Scan for the cell matching the given text and deliver its (x, y) coordinate at center. 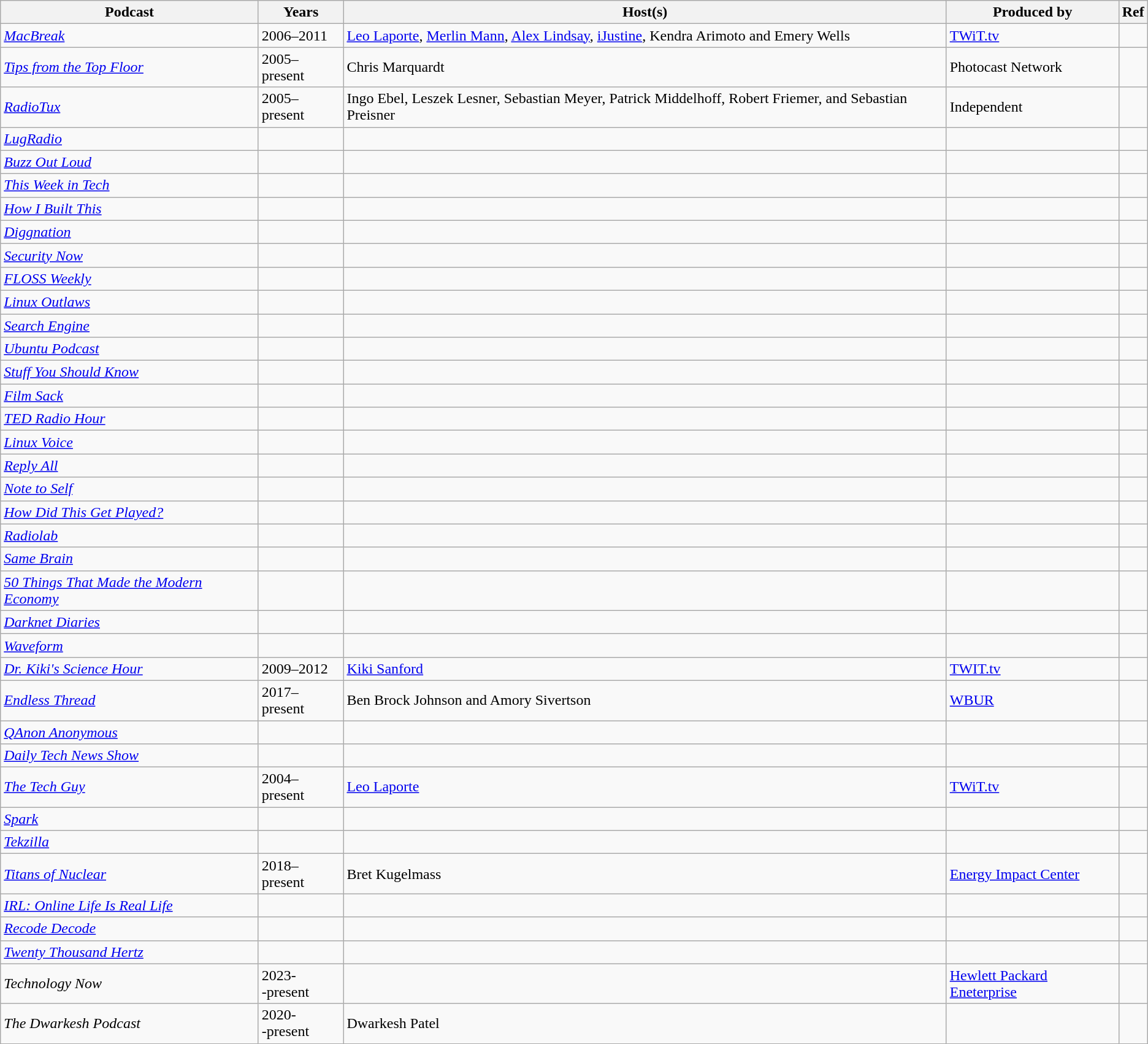
Reply All (130, 466)
Years (300, 12)
How Did This Get Played? (130, 512)
Leo Laporte, Merlin Mann, Alex Lindsay, iJustine, Kendra Arimoto and Emery Wells (645, 36)
Kiki Sanford (645, 669)
Ingo Ebel, Leszek Lesner, Sebastian Meyer, Patrick Middelhoff, Robert Friemer, and Sebastian Preisner (645, 107)
Leo Laporte (645, 788)
LugRadio (130, 139)
2004–present (300, 788)
Recode Decode (130, 929)
Energy Impact Center (1033, 873)
TED Radio Hour (130, 419)
Note to Self (130, 489)
2006–2011 (300, 36)
Endless Thread (130, 700)
Security Now (130, 255)
Twenty Thousand Hertz (130, 952)
Linux Outlaws (130, 302)
MacBreak (130, 36)
Dwarkesh Patel (645, 1023)
Spark (130, 819)
The Dwarkesh Podcast (130, 1023)
Photocast Network (1033, 67)
Ubuntu Podcast (130, 349)
RadioTux (130, 107)
Host(s) (645, 12)
Technology Now (130, 984)
Tips from the Top Floor (130, 67)
Dr. Kiki's Science Hour (130, 669)
Darknet Diaries (130, 622)
How I Built This (130, 209)
Buzz Out Loud (130, 162)
Same Brain (130, 559)
QAnon Anonymous (130, 732)
Titans of Nuclear (130, 873)
The Tech Guy (130, 788)
FLOSS Weekly (130, 278)
Radiolab (130, 535)
2018–present (300, 873)
Film Sack (130, 396)
Bret Kugelmass (645, 873)
Search Engine (130, 326)
Tekzilla (130, 842)
Independent (1033, 107)
2009–2012 (300, 669)
2020--present (300, 1023)
50 Things That Made the Modern Economy (130, 590)
2017–present (300, 700)
IRL: Online Life Is Real Life (130, 905)
Produced by (1033, 12)
Ben Brock Johnson and Amory Sivertson (645, 700)
Waveform (130, 645)
Chris Marquardt (645, 67)
WBUR (1033, 700)
Linux Voice (130, 442)
Podcast (130, 12)
Daily Tech News Show (130, 756)
2023--present (300, 984)
This Week in Tech (130, 185)
TWIT.tv (1033, 669)
Diggnation (130, 232)
Ref (1133, 12)
Stuff You Should Know (130, 372)
Hewlett Packard Eneterprise (1033, 984)
